Find where the given text appears and provide that cell's center as (X, Y) coordinate. 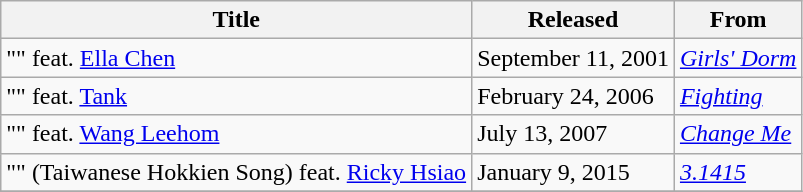
September 11, 2001 (574, 58)
"" (Taiwanese Hokkien Song) feat. Ricky Hsiao (236, 172)
3.1415 (738, 172)
January 9, 2015 (574, 172)
"" feat. Tank (236, 96)
Title (236, 20)
"" feat. Ella Chen (236, 58)
Released (574, 20)
"" feat. Wang Leehom (236, 134)
July 13, 2007 (574, 134)
From (738, 20)
Fighting (738, 96)
Change Me (738, 134)
February 24, 2006 (574, 96)
Girls' Dorm (738, 58)
